From the cell containing the given text, extract its center point as [x, y] coordinate. 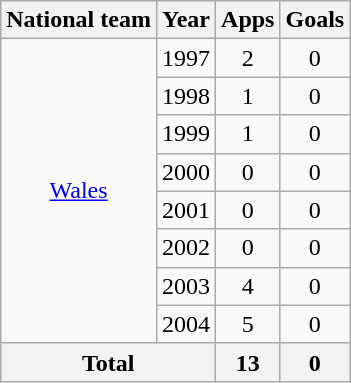
2004 [186, 324]
1998 [186, 96]
Goals [315, 20]
Total [108, 362]
2 [248, 58]
2001 [186, 210]
1999 [186, 134]
Apps [248, 20]
5 [248, 324]
4 [248, 286]
2002 [186, 248]
National team [79, 20]
13 [248, 362]
2000 [186, 172]
Wales [79, 191]
Year [186, 20]
1997 [186, 58]
2003 [186, 286]
